Output the (X, Y) coordinate of the center of the cell containing the given text.  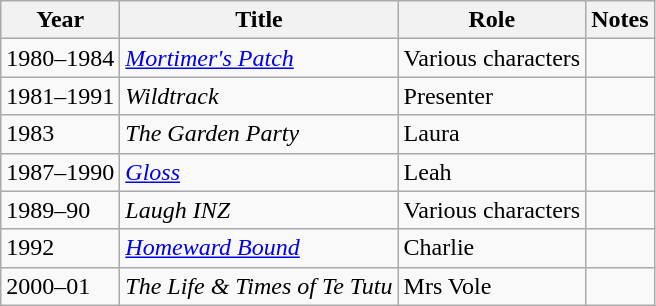
Gloss (259, 172)
1992 (60, 248)
Wildtrack (259, 96)
1980–1984 (60, 58)
Charlie (492, 248)
1987–1990 (60, 172)
The Life & Times of Te Tutu (259, 286)
Year (60, 20)
Mrs Vole (492, 286)
Leah (492, 172)
Role (492, 20)
Mortimer's Patch (259, 58)
2000–01 (60, 286)
Notes (620, 20)
The Garden Party (259, 134)
1981–1991 (60, 96)
Laura (492, 134)
Laugh INZ (259, 210)
Presenter (492, 96)
Title (259, 20)
1983 (60, 134)
Homeward Bound (259, 248)
1989–90 (60, 210)
